Output the (X, Y) coordinate of the center of the cell containing the given text.  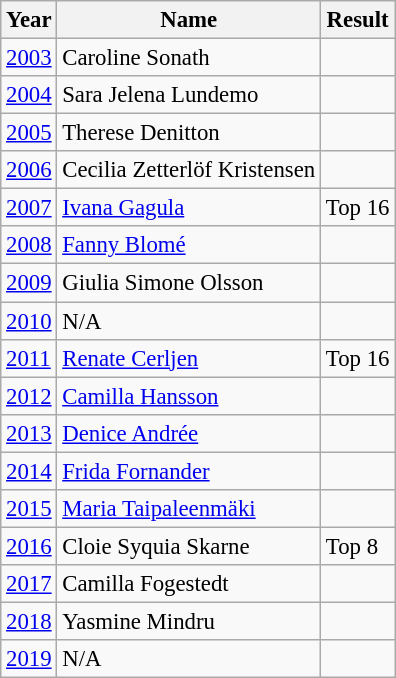
Sara Jelena Lundemo (189, 95)
2014 (29, 471)
2010 (29, 321)
Cecilia Zetterlöf Kristensen (189, 170)
Name (189, 20)
2016 (29, 546)
2008 (29, 245)
Renate Cerljen (189, 358)
Camilla Hansson (189, 396)
2017 (29, 584)
Maria Taipaleenmäki (189, 509)
Year (29, 20)
Giulia Simone Olsson (189, 283)
Yasmine Mindru (189, 621)
Frida Fornander (189, 471)
2012 (29, 396)
Denice Andrée (189, 433)
2011 (29, 358)
Result (358, 20)
2009 (29, 283)
Cloie Syquia Skarne (189, 546)
2015 (29, 509)
2018 (29, 621)
2003 (29, 58)
Ivana Gagula (189, 208)
Therese Denitton (189, 133)
2005 (29, 133)
2004 (29, 95)
Camilla Fogestedt (189, 584)
Fanny Blomé (189, 245)
2007 (29, 208)
2019 (29, 659)
2013 (29, 433)
Top 8 (358, 546)
Caroline Sonath (189, 58)
2006 (29, 170)
